Return (x, y) of the center of cell containing provided text 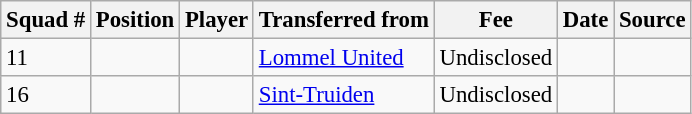
Source (652, 20)
Squad # (46, 20)
Transferred from (344, 20)
Fee (496, 20)
Date (585, 20)
Player (217, 20)
Position (136, 20)
11 (46, 58)
Sint-Truiden (344, 95)
Lommel United (344, 58)
16 (46, 95)
